Locate the cell with the specified text and output its [x, y] center coordinate. 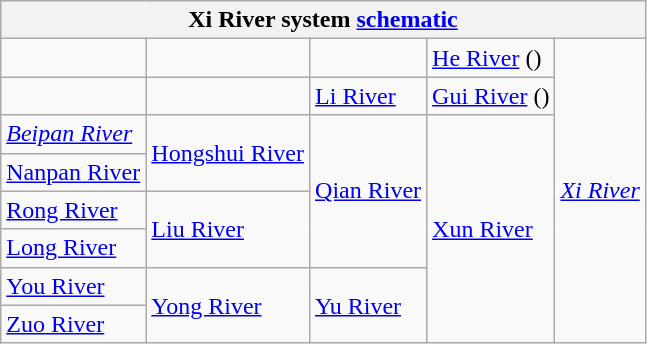
Xi River [600, 191]
Beipan River [74, 134]
Long River [74, 248]
Zuo River [74, 324]
Liu River [228, 229]
Yong River [228, 305]
Rong River [74, 210]
Xun River [491, 229]
Nanpan River [74, 172]
Qian River [368, 191]
Li River [368, 96]
Hongshui River [228, 153]
He River () [491, 58]
You River [74, 286]
Yu River [368, 305]
Xi River system schematic [324, 20]
Gui River () [491, 96]
